Return the (x, y) coordinate for the center point of the cell that contains the specified text.  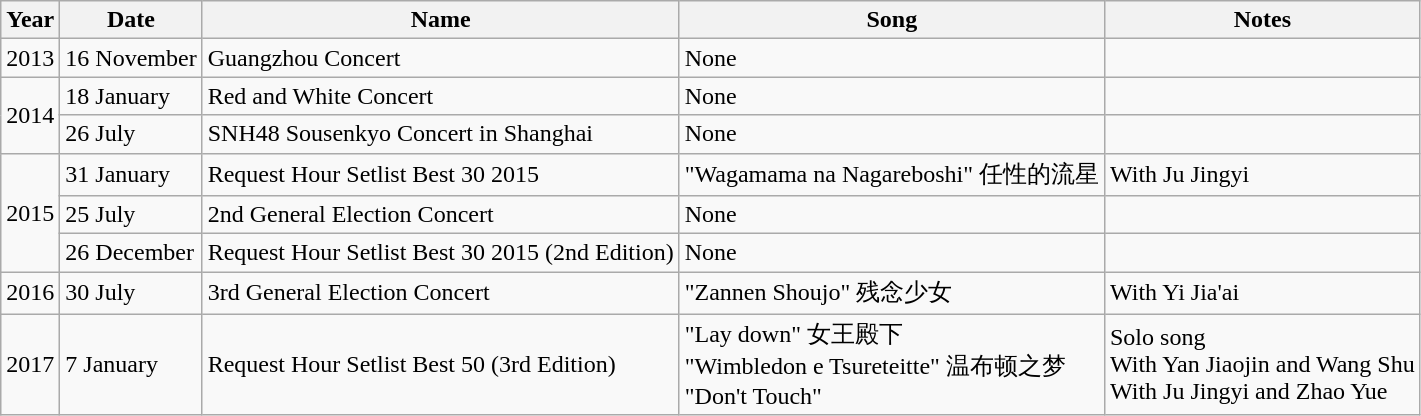
Year (30, 20)
2017 (30, 364)
31 January (131, 174)
26 July (131, 134)
3rd General Election Concert (440, 294)
2016 (30, 294)
Request Hour Setlist Best 30 2015 (2nd Edition) (440, 253)
Red and White Concert (440, 96)
Song (892, 20)
"Wagamama na Nagareboshi" 任性的流星 (892, 174)
"Zannen Shoujo" 残念少女 (892, 294)
2nd General Election Concert (440, 215)
16 November (131, 58)
2014 (30, 115)
With Ju Jingyi (1262, 174)
25 July (131, 215)
2013 (30, 58)
Solo song With Yan Jiaojin and Wang Shu With Ju Jingyi and Zhao Yue (1262, 364)
Date (131, 20)
30 July (131, 294)
2015 (30, 212)
Request Hour Setlist Best 30 2015 (440, 174)
Name (440, 20)
Guangzhou Concert (440, 58)
"Lay down" 女王殿下 "Wimbledon e Tsureteitte" 温布顿之梦 "Don't Touch" (892, 364)
7 January (131, 364)
With Yi Jia'ai (1262, 294)
18 January (131, 96)
26 December (131, 253)
Request Hour Setlist Best 50 (3rd Edition) (440, 364)
SNH48 Sousenkyo Concert in Shanghai (440, 134)
Notes (1262, 20)
